Return the [X, Y] coordinate for the center point of the cell that contains the specified text.  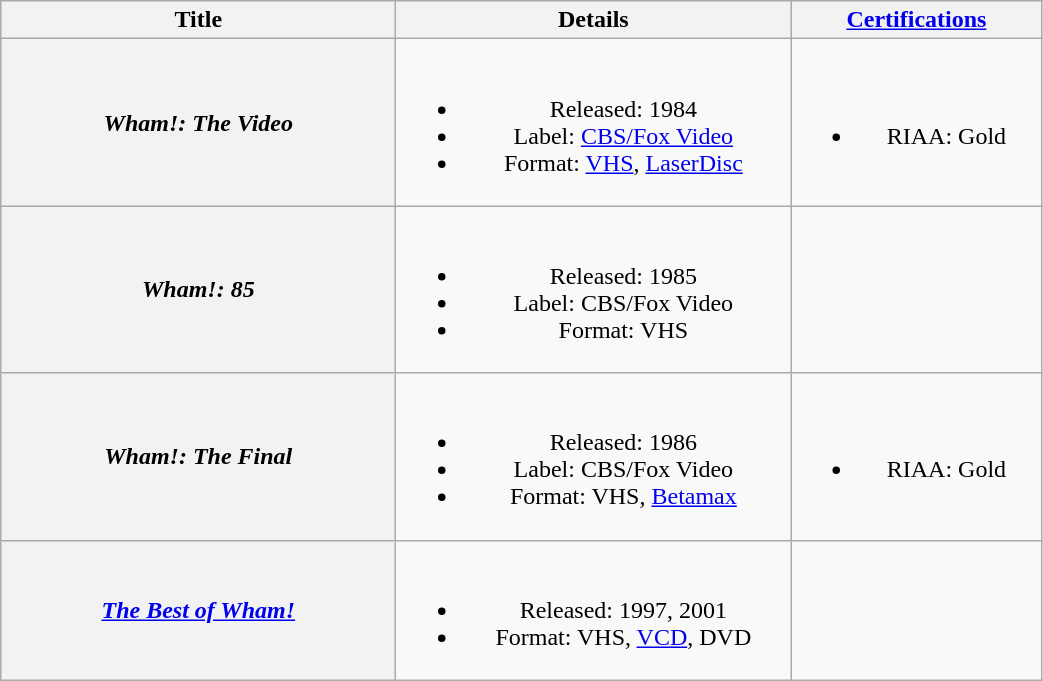
Certifications [916, 20]
Released: 1984Label: CBS/Fox VideoFormat: VHS, LaserDisc [594, 122]
Released: 1986Label: CBS/Fox VideoFormat: VHS, Betamax [594, 456]
Wham!: 85 [198, 290]
Details [594, 20]
Released: 1985Label: CBS/Fox VideoFormat: VHS [594, 290]
Wham!: The Final [198, 456]
The Best of Wham! [198, 610]
Wham!: The Video [198, 122]
Released: 1997, 2001Format: VHS, VCD, DVD [594, 610]
Title [198, 20]
